Output the [X, Y] coordinate of the center of the cell containing the given text.  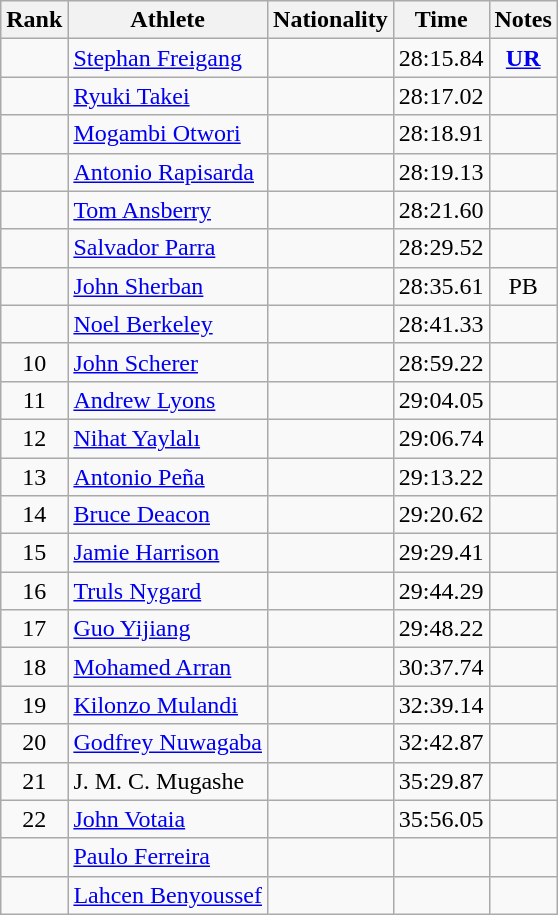
Ryuki Takei [168, 96]
Godfrey Nuwagaba [168, 743]
29:29.41 [441, 553]
Stephan Freigang [168, 58]
21 [34, 781]
32:42.87 [441, 743]
17 [34, 629]
Guo Yijiang [168, 629]
28:29.52 [441, 248]
29:20.62 [441, 515]
PB [523, 286]
Tom Ansberry [168, 210]
13 [34, 477]
14 [34, 515]
Jamie Harrison [168, 553]
29:44.29 [441, 591]
Antonio Peña [168, 477]
28:41.33 [441, 324]
John Scherer [168, 362]
10 [34, 362]
35:29.87 [441, 781]
29:06.74 [441, 438]
Noel Berkeley [168, 324]
28:35.61 [441, 286]
John Votaia [168, 819]
29:13.22 [441, 477]
29:48.22 [441, 629]
28:59.22 [441, 362]
Lahcen Benyoussef [168, 895]
Bruce Deacon [168, 515]
UR [523, 58]
22 [34, 819]
Rank [34, 20]
11 [34, 400]
J. M. C. Mugashe [168, 781]
32:39.14 [441, 705]
30:37.74 [441, 667]
Kilonzo Mulandi [168, 705]
Mohamed Arran [168, 667]
19 [34, 705]
16 [34, 591]
Truls Nygard [168, 591]
Nationality [331, 20]
28:17.02 [441, 96]
Time [441, 20]
Nihat Yaylalı [168, 438]
Mogambi Otwori [168, 134]
35:56.05 [441, 819]
Antonio Rapisarda [168, 172]
29:04.05 [441, 400]
Paulo Ferreira [168, 857]
John Sherban [168, 286]
15 [34, 553]
Salvador Parra [168, 248]
28:18.91 [441, 134]
Andrew Lyons [168, 400]
20 [34, 743]
18 [34, 667]
Athlete [168, 20]
28:19.13 [441, 172]
Notes [523, 20]
12 [34, 438]
28:15.84 [441, 58]
28:21.60 [441, 210]
